Detect which cell encompasses the target text, then output its (X, Y) center coordinate. 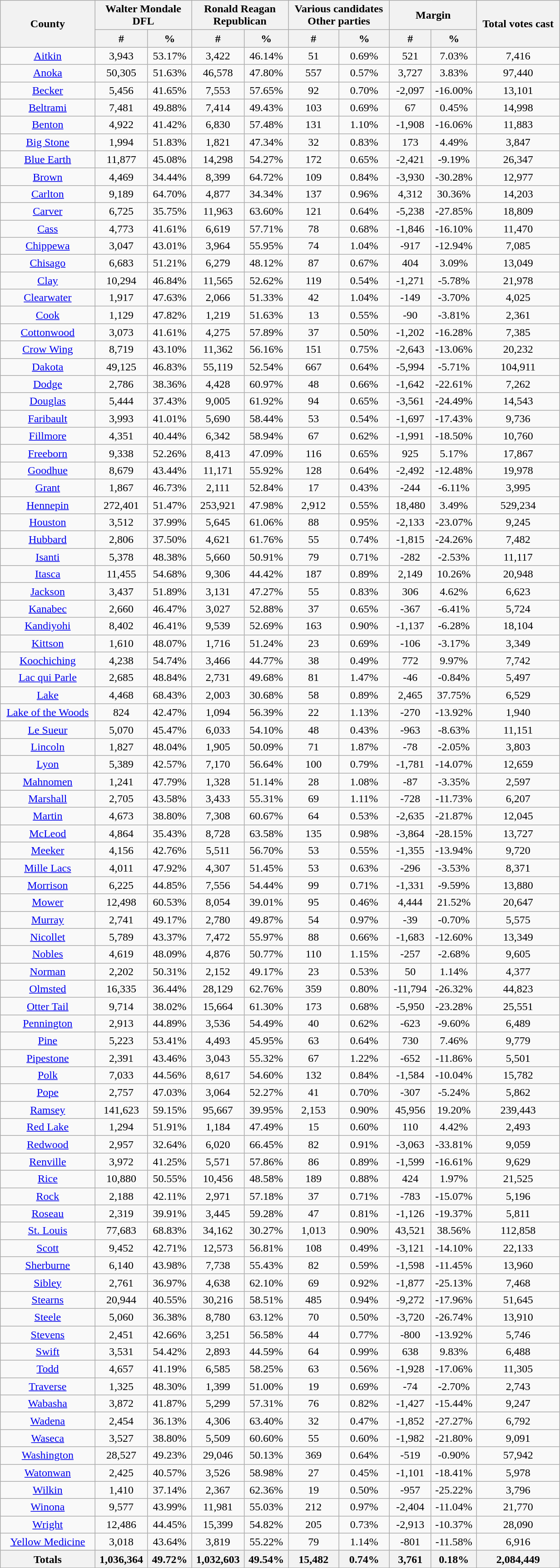
28,090 (518, 1524)
3,445 (218, 1213)
Pipestone (48, 1058)
44 (313, 1334)
56.70% (266, 851)
4,275 (218, 332)
4,307 (218, 868)
2,597 (518, 781)
87 (313, 263)
County (48, 24)
49.72% (170, 1559)
Sibley (48, 1282)
49.54% (266, 1559)
56.81% (266, 1248)
306 (411, 592)
7,385 (518, 332)
48.07% (170, 643)
21,978 (518, 281)
46.14% (266, 56)
-5,238 (411, 211)
-11.73% (454, 799)
-149 (411, 298)
-957 (411, 1490)
0.63% (364, 868)
Dakota (48, 367)
Kandiyohi (48, 626)
Wadena (48, 1421)
-6.11% (454, 488)
5,444 (121, 401)
-25.13% (454, 1282)
54 (313, 920)
62.76% (266, 989)
53.17% (170, 56)
13,049 (518, 263)
Benton (48, 125)
Cook (48, 315)
-5.24% (454, 1093)
-106 (411, 643)
Cass (48, 228)
48.84% (170, 678)
11,883 (518, 125)
58.25% (266, 1369)
Kittson (48, 643)
-16.61% (454, 1162)
35.75% (170, 211)
-13.94% (454, 851)
638 (411, 1352)
12,977 (518, 177)
2,660 (121, 609)
100 (313, 764)
97,440 (518, 73)
-367 (411, 609)
28,527 (121, 1455)
Pine (48, 1040)
1,328 (218, 781)
-1,126 (411, 1213)
-3.81% (454, 315)
7,262 (518, 384)
43.01% (170, 246)
1,905 (218, 747)
172 (313, 159)
2,202 (121, 971)
55.95% (266, 246)
8,399 (218, 177)
62.10% (266, 1282)
3,433 (218, 799)
-17.06% (454, 1369)
3.83% (454, 73)
Beltrami (48, 108)
119 (313, 281)
2,465 (411, 695)
-11.04% (454, 1507)
0.18% (454, 1559)
3,972 (121, 1162)
1.87% (364, 747)
41.42% (170, 125)
53.41% (170, 1040)
38.36% (170, 384)
-21.87% (454, 816)
6,489 (518, 1023)
2,111 (218, 488)
-15.07% (454, 1196)
71 (313, 747)
48.58% (266, 1179)
1,325 (121, 1386)
11,151 (518, 730)
-2.53% (454, 557)
5,501 (518, 1058)
Winona (48, 1507)
7,416 (518, 56)
Isanti (48, 557)
48.12% (266, 263)
Stearns (48, 1300)
1,219 (218, 315)
10,880 (121, 1179)
1.11% (364, 799)
3,536 (218, 1023)
9,779 (518, 1040)
6,619 (218, 228)
37.75% (454, 695)
-11.58% (454, 1542)
41.65% (170, 90)
12,573 (218, 1248)
8,371 (518, 868)
0.92% (364, 1282)
5,223 (121, 1040)
2,761 (121, 1282)
30.27% (266, 1231)
5,724 (518, 609)
22 (313, 712)
9,629 (518, 1162)
Various candidatesOther parties (339, 15)
13 (313, 315)
-2.05% (454, 747)
7,553 (218, 90)
16,335 (121, 989)
3,819 (218, 1542)
9,605 (518, 954)
772 (411, 661)
34.44% (170, 177)
56.64% (266, 764)
1.97% (454, 1179)
46.84% (170, 281)
-3.17% (454, 643)
-39 (411, 920)
4,876 (218, 954)
-9.19% (454, 159)
54.10% (266, 730)
-1,683 (411, 937)
54.44% (266, 885)
925 (411, 453)
7,468 (518, 1282)
-3,720 (411, 1317)
46.73% (170, 488)
45.95% (266, 1040)
57.48% (266, 125)
4,638 (218, 1282)
-963 (411, 730)
8,054 (218, 902)
27 (313, 1473)
57.86% (266, 1162)
1,827 (121, 747)
47.03% (170, 1093)
47.82% (170, 315)
48.38% (170, 557)
49.88% (170, 108)
9,306 (218, 574)
8,780 (218, 1317)
0.79% (364, 764)
529,234 (518, 505)
Brown (48, 177)
20,948 (518, 574)
50.13% (266, 1455)
47.92% (170, 868)
-22.61% (454, 384)
32.64% (170, 1144)
730 (411, 1040)
253,921 (218, 505)
3,531 (121, 1352)
20,232 (518, 350)
58.94% (266, 436)
-0.84% (454, 678)
57,942 (518, 1455)
49.43% (266, 108)
44.77% (266, 661)
2,806 (121, 540)
43.10% (170, 350)
0.99% (364, 1352)
40 (313, 1023)
-1,846 (411, 228)
2,003 (218, 695)
1,399 (218, 1386)
Total votes cast (518, 24)
7,472 (218, 937)
45.08% (170, 159)
4,621 (218, 540)
58.44% (266, 419)
-15.44% (454, 1404)
104,911 (518, 367)
4,877 (218, 194)
3,512 (121, 523)
Red Lake (48, 1127)
-5,994 (411, 367)
44.89% (170, 1023)
64.72% (266, 177)
-623 (411, 1023)
2,912 (313, 505)
Totals (48, 1559)
8,402 (121, 626)
-519 (411, 1455)
26,347 (518, 159)
39.95% (266, 1110)
-27.27% (454, 1421)
Redwood (48, 1144)
1,294 (121, 1127)
-27.85% (454, 211)
Lincoln (48, 747)
38 (313, 661)
Pope (48, 1093)
2,319 (121, 1213)
-3,063 (411, 1144)
-296 (411, 868)
Wright (48, 1524)
44.45% (170, 1524)
-1,101 (411, 1473)
51 (313, 56)
-9.59% (454, 885)
36.13% (170, 1421)
-2,097 (411, 90)
42.47% (170, 712)
47.49% (266, 1127)
1,129 (121, 315)
51.91% (170, 1127)
0.47% (364, 1421)
0.94% (364, 1300)
1,994 (121, 142)
-2.68% (454, 954)
1,917 (121, 298)
Mille Lacs (48, 868)
Clay (48, 281)
60.97% (266, 384)
29,046 (218, 1455)
Stevens (48, 1334)
0.88% (364, 1179)
62.36% (266, 1490)
46.47% (170, 609)
47.63% (170, 298)
8,719 (121, 350)
-1,991 (411, 436)
2,493 (518, 1127)
3,796 (518, 1490)
2,361 (518, 315)
-1,815 (411, 540)
Nobles (48, 954)
2,757 (121, 1093)
14,543 (518, 401)
4,377 (518, 971)
Faribault (48, 419)
3,047 (121, 246)
6,529 (518, 695)
-307 (411, 1093)
1,032,603 (218, 1559)
3,943 (121, 56)
28,129 (218, 989)
42 (313, 298)
4,773 (121, 228)
7,033 (121, 1075)
51.83% (170, 142)
3,847 (518, 142)
4.42% (454, 1127)
30.68% (266, 695)
3,466 (218, 661)
95 (313, 902)
-3,930 (411, 177)
45.47% (170, 730)
5,746 (518, 1334)
-2,404 (411, 1507)
-28.15% (454, 833)
43.64% (170, 1542)
Otter Tail (48, 1006)
6,725 (121, 211)
8,679 (121, 470)
17,867 (518, 453)
61.06% (266, 523)
5.17% (454, 453)
3,251 (218, 1334)
55.31% (266, 799)
21,525 (518, 1179)
5,690 (218, 419)
42.11% (170, 1196)
4,444 (411, 902)
37.99% (170, 523)
-1,852 (411, 1421)
-24.49% (454, 401)
187 (313, 574)
60.53% (170, 902)
51.24% (266, 643)
-12.60% (454, 937)
Walter MondaleDFL (144, 15)
17 (313, 488)
11,963 (218, 211)
-23.28% (454, 1006)
667 (313, 367)
131 (313, 125)
4,922 (121, 125)
-1,877 (411, 1282)
12,045 (518, 816)
3,073 (121, 332)
Fillmore (48, 436)
56.58% (266, 1334)
2,152 (218, 971)
11,565 (218, 281)
3,131 (218, 592)
11,877 (121, 159)
56.16% (266, 350)
9,720 (518, 851)
37.14% (170, 1490)
42.76% (170, 851)
0.91% (364, 1144)
66.45% (266, 1144)
51,645 (518, 1300)
McLeod (48, 833)
0.80% (364, 989)
3,027 (218, 609)
9,245 (518, 523)
7,742 (518, 661)
30,216 (218, 1300)
12,486 (121, 1524)
Nicollet (48, 937)
0.98% (364, 833)
Sherburne (48, 1265)
4,025 (518, 298)
4,673 (121, 816)
5,645 (218, 523)
Cottonwood (48, 332)
-78 (411, 747)
-90 (411, 315)
132 (313, 1075)
51.14% (266, 781)
54.42% (170, 1352)
3,995 (518, 488)
34.34% (266, 194)
14,203 (518, 194)
9.97% (454, 661)
-46 (411, 678)
-17.43% (454, 419)
7,085 (518, 246)
1,036,364 (121, 1559)
2,391 (121, 1058)
0.57% (364, 73)
51.21% (170, 263)
-12.94% (454, 246)
424 (411, 1179)
46.41% (170, 626)
9,338 (121, 453)
Steele (48, 1317)
1.08% (364, 781)
2,705 (121, 799)
359 (313, 989)
7,738 (218, 1265)
11,117 (518, 557)
3.49% (454, 505)
18,809 (518, 211)
3,064 (218, 1093)
-3,561 (411, 401)
-13.06% (454, 350)
19.20% (454, 1110)
-30.28% (454, 177)
36.44% (170, 989)
116 (313, 453)
Koochiching (48, 661)
9,714 (121, 1006)
7,414 (218, 108)
3,043 (218, 1058)
14,998 (518, 108)
Ramsey (48, 1110)
37.43% (170, 401)
Washington (48, 1455)
58.51% (266, 1300)
41.01% (170, 419)
Freeborn (48, 453)
0.75% (364, 350)
5,509 (218, 1438)
48.09% (170, 954)
55.92% (266, 470)
63.58% (266, 833)
43.99% (170, 1507)
Meeker (48, 851)
Murray (48, 920)
43,521 (411, 1231)
18,480 (411, 505)
Roseau (48, 1213)
44.85% (170, 885)
47.79% (170, 781)
2,780 (218, 920)
50,305 (121, 73)
60.67% (266, 816)
-2,133 (411, 523)
15 (313, 1127)
-14.10% (454, 1248)
-1,908 (411, 125)
189 (313, 1179)
212 (313, 1507)
-5,950 (411, 1006)
5,575 (518, 920)
2,367 (218, 1490)
55.03% (266, 1507)
54.60% (266, 1075)
Carlton (48, 194)
47.09% (266, 453)
-33.81% (454, 1144)
38.56% (454, 1231)
121 (313, 211)
-16.10% (454, 228)
74 (313, 246)
-16.06% (454, 125)
3,993 (121, 419)
4,469 (121, 177)
15,664 (218, 1006)
-8.63% (454, 730)
54.68% (170, 574)
205 (313, 1524)
52.84% (266, 488)
Grant (48, 488)
0.96% (364, 194)
-2.70% (454, 1386)
9,059 (518, 1144)
-26.74% (454, 1317)
Lake of the Woods (48, 712)
-6.28% (454, 626)
61.30% (266, 1006)
1,716 (218, 643)
10,294 (121, 281)
8,413 (218, 453)
2,084,449 (518, 1559)
46,578 (218, 73)
6,033 (218, 730)
-87 (411, 781)
-783 (411, 1196)
2,913 (121, 1023)
3,761 (411, 1559)
39.91% (170, 1213)
3,526 (218, 1473)
34,162 (218, 1231)
41.25% (170, 1162)
103 (313, 108)
43.44% (170, 470)
30.36% (454, 194)
55.97% (266, 937)
10.26% (454, 574)
Wilkin (48, 1490)
Lake (48, 695)
9.83% (454, 1352)
43.98% (170, 1265)
-800 (411, 1334)
13,349 (518, 937)
54.49% (266, 1023)
43.37% (170, 937)
St. Louis (48, 1231)
13,880 (518, 885)
824 (121, 712)
63.40% (266, 1421)
19,978 (518, 470)
5,389 (121, 764)
51.33% (266, 298)
239,443 (518, 1110)
44,823 (518, 989)
-1,137 (411, 626)
4.49% (454, 142)
Carver (48, 211)
Hubbard (48, 540)
-10.37% (454, 1524)
5,660 (218, 557)
1,094 (218, 712)
5,862 (518, 1093)
-1,427 (411, 1404)
1,821 (218, 142)
15,482 (313, 1559)
163 (313, 626)
78 (313, 228)
49.68% (266, 678)
42.71% (170, 1248)
5,378 (121, 557)
Martin (48, 816)
Yellow Medicine (48, 1542)
20,647 (518, 902)
52.88% (266, 609)
5,497 (518, 678)
-9,272 (411, 1300)
2,971 (218, 1196)
25,551 (518, 1006)
521 (411, 56)
-257 (411, 954)
1.47% (364, 678)
-19.37% (454, 1213)
1,013 (313, 1231)
Clearwater (48, 298)
6,623 (518, 592)
1,410 (121, 1490)
57.18% (266, 1196)
41.87% (170, 1404)
Renville (48, 1162)
3,349 (518, 643)
135 (313, 833)
4.62% (454, 592)
7.46% (454, 1040)
Ronald ReaganRepublican (240, 15)
2,957 (121, 1144)
59.28% (266, 1213)
2,743 (518, 1386)
6,342 (218, 436)
2,153 (313, 1110)
-1,928 (411, 1369)
47 (313, 1213)
Rice (48, 1179)
Crow Wing (48, 350)
Goodhue (48, 470)
35.43% (170, 833)
141,623 (121, 1110)
137 (313, 194)
51.45% (266, 868)
369 (313, 1455)
2,786 (121, 384)
-1,331 (411, 885)
-2,913 (411, 1524)
7,482 (518, 540)
3,727 (411, 73)
43.58% (170, 799)
43.46% (170, 1058)
-917 (411, 246)
54.27% (266, 159)
-23.07% (454, 523)
Rock (48, 1196)
5,456 (121, 90)
-17.96% (454, 1300)
1,184 (218, 1127)
77,683 (121, 1231)
-1,271 (411, 281)
-24.26% (454, 540)
5,811 (518, 1213)
-10.04% (454, 1075)
7,556 (218, 885)
44.59% (266, 1352)
0.95% (364, 523)
8,728 (218, 833)
47.80% (266, 73)
92 (313, 90)
-652 (411, 1058)
Dodge (48, 384)
86 (313, 1162)
1.22% (364, 1058)
Becker (48, 90)
50.91% (266, 557)
0.56% (364, 1369)
70 (313, 1317)
39.01% (266, 902)
3,437 (121, 592)
-2,635 (411, 816)
Big Stone (48, 142)
-5.71% (454, 367)
3.09% (454, 263)
Olmsted (48, 989)
11,470 (518, 228)
37.50% (170, 540)
63.12% (266, 1317)
2,066 (218, 298)
1,241 (121, 781)
4,493 (218, 1040)
57.71% (266, 228)
21.52% (454, 902)
-3,121 (411, 1248)
-1,599 (411, 1162)
Scott (48, 1248)
50 (411, 971)
59.15% (170, 1110)
13,960 (518, 1265)
1,867 (121, 488)
Pennington (48, 1023)
-244 (411, 488)
6,020 (218, 1144)
6,488 (518, 1352)
6,830 (218, 125)
-0.90% (454, 1455)
0.82% (364, 1404)
5,070 (121, 730)
-728 (411, 799)
13,910 (518, 1317)
36.38% (170, 1317)
4,306 (218, 1421)
52.62% (266, 281)
-6.41% (454, 609)
5,060 (121, 1317)
Traverse (48, 1386)
4,156 (121, 851)
9,005 (218, 401)
7.03% (454, 56)
50.77% (266, 954)
-18.41% (454, 1473)
8,617 (218, 1075)
3,803 (518, 747)
4,351 (121, 436)
-1,355 (411, 851)
6,225 (121, 885)
5,789 (121, 937)
5,299 (218, 1404)
50.55% (170, 1179)
2,188 (121, 1196)
12,498 (121, 902)
40.44% (170, 436)
Watonwan (48, 1473)
-1,982 (411, 1438)
63.60% (266, 211)
557 (313, 73)
Chippewa (48, 246)
52.27% (266, 1093)
Norman (48, 971)
-3.35% (454, 781)
51.89% (170, 592)
7,170 (218, 764)
-2,421 (411, 159)
4,428 (218, 384)
Morrison (48, 885)
20,944 (121, 1300)
10,456 (218, 1179)
47.27% (266, 592)
13,727 (518, 833)
48.30% (170, 1386)
Mower (48, 902)
55.22% (266, 1542)
9,736 (518, 419)
40.57% (170, 1473)
7,481 (121, 108)
6,683 (121, 263)
52.54% (266, 367)
4,468 (121, 695)
9,189 (121, 194)
108 (313, 1248)
15,782 (518, 1075)
-18.50% (454, 436)
Wabasha (48, 1404)
9,091 (518, 1438)
2,149 (411, 574)
Lac qui Parle (48, 678)
-11.45% (454, 1265)
47.98% (266, 505)
Blue Earth (48, 159)
3,964 (218, 246)
Douglas (48, 401)
Mahnomen (48, 781)
41.19% (170, 1369)
11,981 (218, 1507)
95,667 (218, 1110)
52.69% (266, 626)
47.34% (266, 142)
44.42% (266, 574)
-11,794 (411, 989)
0.81% (364, 1213)
42.66% (170, 1334)
-3.53% (454, 868)
81 (313, 678)
Kanabec (48, 609)
48.04% (170, 747)
45,956 (411, 1110)
57.31% (266, 1404)
11,305 (518, 1369)
11,455 (121, 574)
9,539 (218, 626)
18,104 (518, 626)
4,657 (121, 1369)
51.47% (170, 505)
6,279 (218, 263)
42.57% (170, 764)
Marshall (48, 799)
4,238 (121, 661)
22,133 (518, 1248)
64.70% (170, 194)
0.73% (364, 1524)
61.92% (266, 401)
40.55% (170, 1300)
1.15% (364, 954)
Lyon (48, 764)
58.98% (266, 1473)
13,101 (518, 90)
-0.70% (454, 920)
41 (313, 1093)
10,760 (518, 436)
7,308 (218, 816)
5,511 (218, 851)
404 (411, 263)
51.00% (266, 1386)
49,125 (121, 367)
Polk (48, 1075)
49.87% (266, 920)
2,731 (218, 678)
Jackson (48, 592)
-74 (411, 1386)
21,770 (518, 1507)
0.46% (364, 902)
-12.48% (454, 470)
-16.00% (454, 90)
76 (313, 1404)
-1,642 (411, 384)
50.31% (170, 971)
52.26% (170, 453)
12,659 (518, 764)
3,872 (121, 1404)
128 (313, 470)
-1,598 (411, 1265)
2,893 (218, 1352)
55.43% (266, 1265)
3,018 (121, 1542)
58 (313, 695)
-1,781 (411, 764)
44.56% (170, 1075)
272,401 (121, 505)
55,119 (218, 367)
Margin (433, 15)
-1,202 (411, 332)
Chisago (48, 263)
57.65% (266, 90)
-14.07% (454, 764)
6,207 (518, 799)
485 (313, 1300)
Houston (48, 523)
-3.70% (454, 298)
6,792 (518, 1421)
Le Sueur (48, 730)
54.82% (266, 1524)
Todd (48, 1369)
-270 (411, 712)
2,454 (121, 1421)
4,864 (121, 833)
Itasca (48, 574)
-9.60% (454, 1023)
-11.86% (454, 1058)
55.32% (266, 1058)
4,312 (411, 194)
0.59% (364, 1265)
-2,643 (411, 350)
94 (313, 401)
2,451 (121, 1334)
61.76% (266, 540)
1.10% (364, 125)
-3,864 (411, 833)
11,171 (218, 470)
6,140 (121, 1265)
56.39% (266, 712)
15,399 (218, 1524)
0.77% (364, 1334)
-26.32% (454, 989)
14,298 (218, 159)
6,585 (218, 1369)
-25.22% (454, 1490)
151 (313, 350)
109 (313, 177)
4,619 (121, 954)
5,196 (518, 1196)
1,610 (121, 643)
3,527 (121, 1438)
6,916 (518, 1542)
-282 (411, 557)
9,577 (121, 1507)
1,940 (518, 712)
-1,697 (411, 419)
2,685 (121, 678)
112,858 (518, 1231)
0.67% (364, 263)
-16.28% (454, 332)
-1,584 (411, 1075)
1.13% (364, 712)
9,452 (121, 1248)
3,422 (218, 56)
49.23% (170, 1455)
-801 (411, 1542)
9,247 (518, 1404)
5,571 (218, 1162)
Aitkin (48, 56)
68.83% (170, 1231)
50.09% (266, 747)
54.74% (170, 661)
-5.78% (454, 281)
4,011 (121, 868)
99 (313, 885)
11,362 (218, 350)
38.02% (170, 1006)
Waseca (48, 1438)
Hennepin (48, 505)
2,425 (121, 1473)
68.43% (170, 695)
Anoka (48, 73)
60.60% (266, 1438)
46.83% (170, 367)
28 (313, 781)
2,741 (121, 920)
36.97% (170, 1282)
-21.80% (454, 1438)
Swift (48, 1352)
-2,492 (411, 470)
5,978 (518, 1473)
57.89% (266, 332)
